Output the [x, y] coordinate of the center of the cell containing the given text.  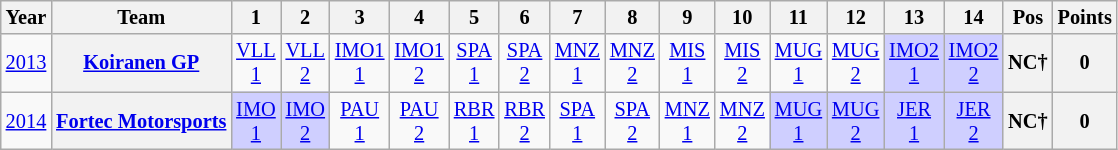
MIS1 [688, 63]
VLL2 [306, 63]
MIS2 [742, 63]
8 [632, 17]
5 [474, 17]
JER1 [914, 121]
Fortec Motorsports [141, 121]
7 [578, 17]
3 [360, 17]
IMO21 [914, 63]
Year [26, 17]
1 [256, 17]
PAU1 [360, 121]
10 [742, 17]
12 [856, 17]
2013 [26, 63]
9 [688, 17]
Pos [1028, 17]
IMO2 [306, 121]
Koiranen GP [141, 63]
4 [419, 17]
IMO22 [974, 63]
IMO11 [360, 63]
IMO1 [256, 121]
PAU2 [419, 121]
13 [914, 17]
RBR2 [524, 121]
2014 [26, 121]
11 [798, 17]
Team [141, 17]
JER2 [974, 121]
IMO12 [419, 63]
14 [974, 17]
2 [306, 17]
6 [524, 17]
VLL1 [256, 63]
Points [1085, 17]
RBR1 [474, 121]
